Identify which cell holds the provided text, then report its [X, Y] central coordinate. 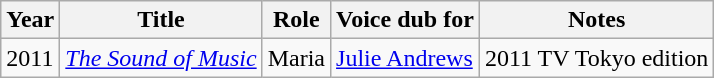
Notes [596, 20]
2011 [30, 58]
Year [30, 20]
Title [161, 20]
The Sound of Music [161, 58]
Julie Andrews [406, 58]
Voice dub for [406, 20]
Maria [296, 58]
Role [296, 20]
2011 TV Tokyo edition [596, 58]
